For the text-containing cell, return its midpoint in (x, y) coordinate format. 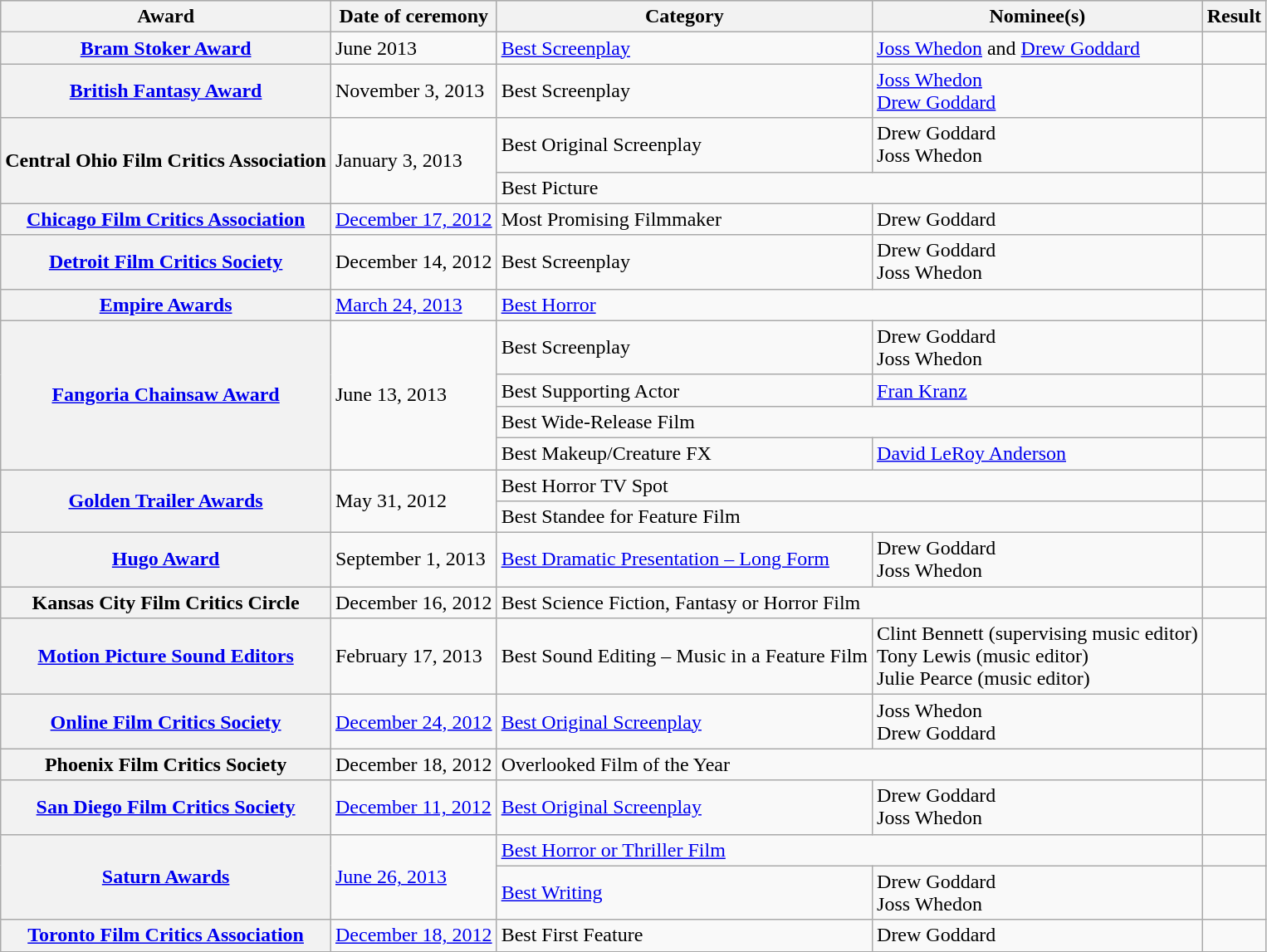
September 1, 2013 (413, 559)
Fran Kranz (1038, 390)
Best Horror or Thriller Film (849, 850)
December 14, 2012 (413, 262)
Category (684, 17)
British Fantasy Award (166, 91)
Motion Picture Sound Editors (166, 657)
Best Horror (849, 305)
June 2013 (413, 48)
Best Supporting Actor (684, 390)
December 16, 2012 (413, 603)
Best Picture (849, 188)
Toronto Film Critics Association (166, 935)
San Diego Film Critics Society (166, 807)
June 13, 2013 (413, 395)
December 11, 2012 (413, 807)
Most Promising Filmmaker (684, 219)
Bram Stoker Award (166, 48)
December 24, 2012 (413, 722)
Online Film Critics Society (166, 722)
Best Wide-Release Film (849, 422)
Hugo Award (166, 559)
Empire Awards (166, 305)
David LeRoy Anderson (1038, 453)
Best Horror TV Spot (849, 486)
Best Writing (684, 893)
Award (166, 17)
Saturn Awards (166, 876)
Golden Trailer Awards (166, 501)
Nominee(s) (1038, 17)
December 17, 2012 (413, 219)
Clint Bennett (supervising music editor)Tony Lewis (music editor)Julie Pearce (music editor) (1038, 657)
Phoenix Film Critics Society (166, 764)
November 3, 2013 (413, 91)
Date of ceremony (413, 17)
Best Makeup/Creature FX (684, 453)
Best Science Fiction, Fantasy or Horror Film (849, 603)
Kansas City Film Critics Circle (166, 603)
Joss Whedon and Drew Goddard (1038, 48)
Best Standee for Feature Film (849, 517)
June 26, 2013 (413, 876)
Best Sound Editing – Music in a Feature Film (684, 657)
Detroit Film Critics Society (166, 262)
Result (1234, 17)
March 24, 2013 (413, 305)
Fangoria Chainsaw Award (166, 395)
Best First Feature (684, 935)
February 17, 2013 (413, 657)
Chicago Film Critics Association (166, 219)
Central Ohio Film Critics Association (166, 161)
January 3, 2013 (413, 161)
May 31, 2012 (413, 501)
Best Dramatic Presentation – Long Form (684, 559)
Overlooked Film of the Year (849, 764)
